Detect which cell encompasses the target text, then output its [x, y] center coordinate. 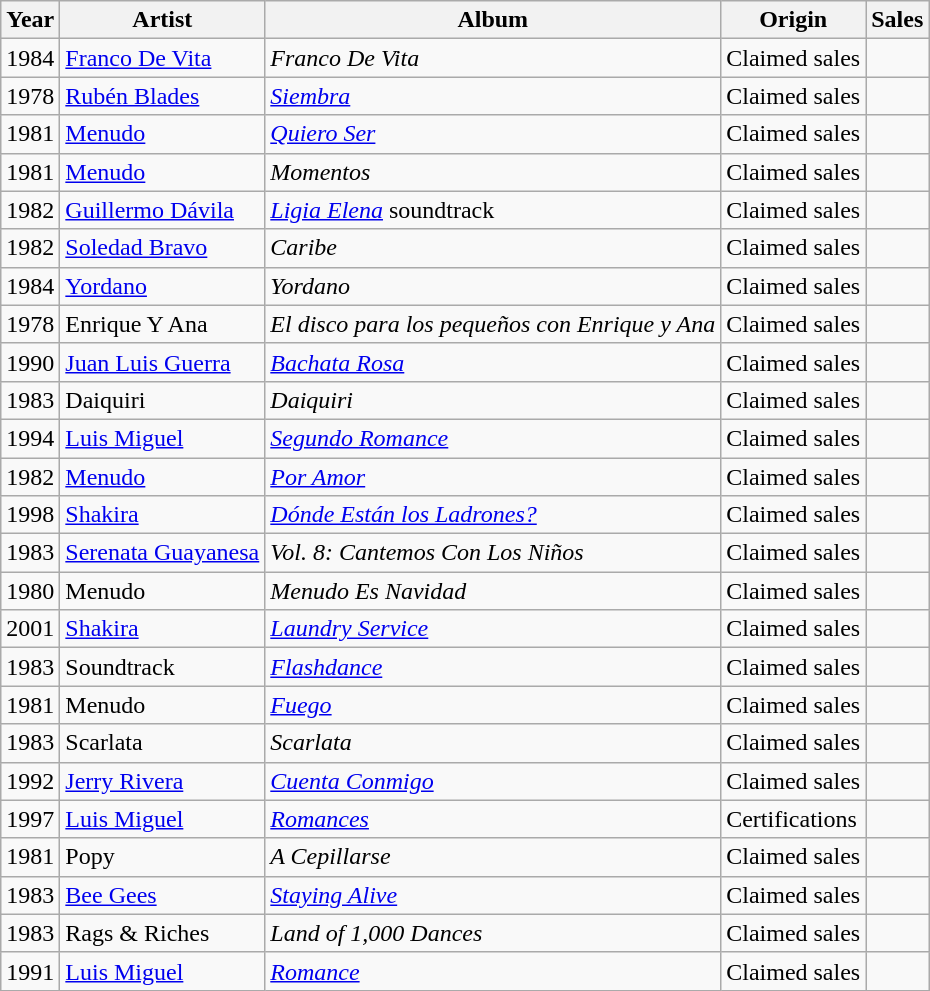
Momentos [493, 172]
Romances [493, 819]
1992 [30, 781]
Ligia Elena soundtrack [493, 210]
1998 [30, 515]
Popy [162, 857]
Caribe [493, 248]
Soundtrack [162, 667]
Vol. 8: Cantemos Con Los Niños [493, 553]
Flashdance [493, 667]
Album [493, 20]
Dónde Están los Ladrones? [493, 515]
Jerry Rivera [162, 781]
Quiero Ser [493, 134]
Staying Alive [493, 895]
Certifications [794, 819]
A Cepillarse [493, 857]
Bee Gees [162, 895]
Romance [493, 971]
1980 [30, 591]
Soledad Bravo [162, 248]
Fuego [493, 705]
1997 [30, 819]
Origin [794, 20]
Segundo Romance [493, 438]
Rags & Riches [162, 933]
El disco para los pequeños con Enrique y Ana [493, 324]
1991 [30, 971]
1994 [30, 438]
Enrique Y Ana [162, 324]
Cuenta Conmigo [493, 781]
Menudo Es Navidad [493, 591]
1990 [30, 362]
Bachata Rosa [493, 362]
Serenata Guayanesa [162, 553]
Rubén Blades [162, 96]
Guillermo Dávila [162, 210]
Siembra [493, 96]
Por Amor [493, 477]
2001 [30, 629]
Juan Luis Guerra [162, 362]
Year [30, 20]
Artist [162, 20]
Laundry Service [493, 629]
Land of 1,000 Dances [493, 933]
Sales [898, 20]
